Return [x, y] of the center of cell containing provided text 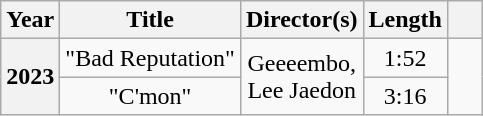
2023 [30, 77]
Director(s) [302, 20]
"Bad Reputation" [150, 58]
3:16 [405, 96]
Geeeembo,Lee Jaedon [302, 77]
1:52 [405, 58]
Length [405, 20]
"C'mon" [150, 96]
Title [150, 20]
Year [30, 20]
